Output the [X, Y] coordinate of the center of the cell containing the given text.  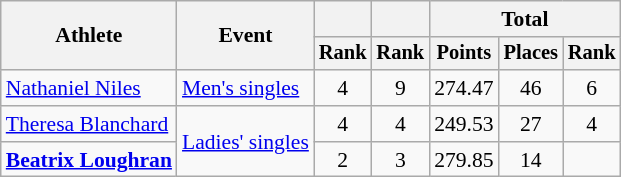
6 [592, 88]
Ladies' singles [246, 142]
Places [531, 54]
27 [531, 124]
Total [524, 19]
274.47 [464, 88]
Nathaniel Niles [89, 88]
Men's singles [246, 88]
Theresa Blanchard [89, 124]
46 [531, 88]
Points [464, 54]
249.53 [464, 124]
Event [246, 36]
Athlete [89, 36]
9 [400, 88]
